Scan for the cell matching the given text and deliver its [x, y] coordinate at center. 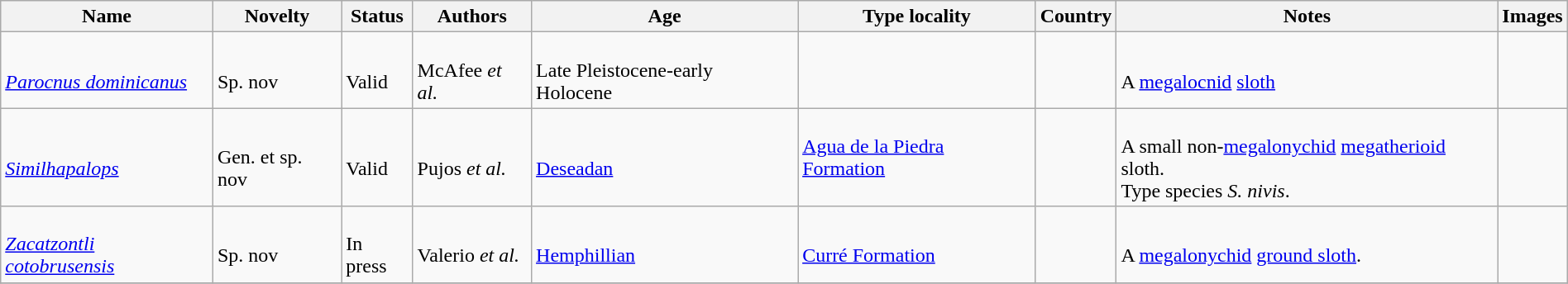
Name [108, 17]
Zacatzontli cotobrusensis [108, 244]
Hemphillian [665, 244]
Pujos et al. [471, 157]
Valerio et al. [471, 244]
Deseadan [665, 157]
Status [377, 17]
Curré Formation [917, 244]
In press [377, 244]
McAfee et al. [471, 70]
A small non-megalonychid megatherioid sloth. Type species S. nivis. [1307, 157]
Age [665, 17]
Late Pleistocene-early Holocene [665, 70]
A megalonychid ground sloth. [1307, 244]
Agua de la Piedra Formation [917, 157]
Parocnus dominicanus [108, 70]
Novelty [276, 17]
Similhapalops [108, 157]
Country [1076, 17]
Gen. et sp. nov [276, 157]
Notes [1307, 17]
Images [1532, 17]
Type locality [917, 17]
Authors [471, 17]
A megalocnid sloth [1307, 70]
